Detect which cell encompasses the target text, then output its (X, Y) center coordinate. 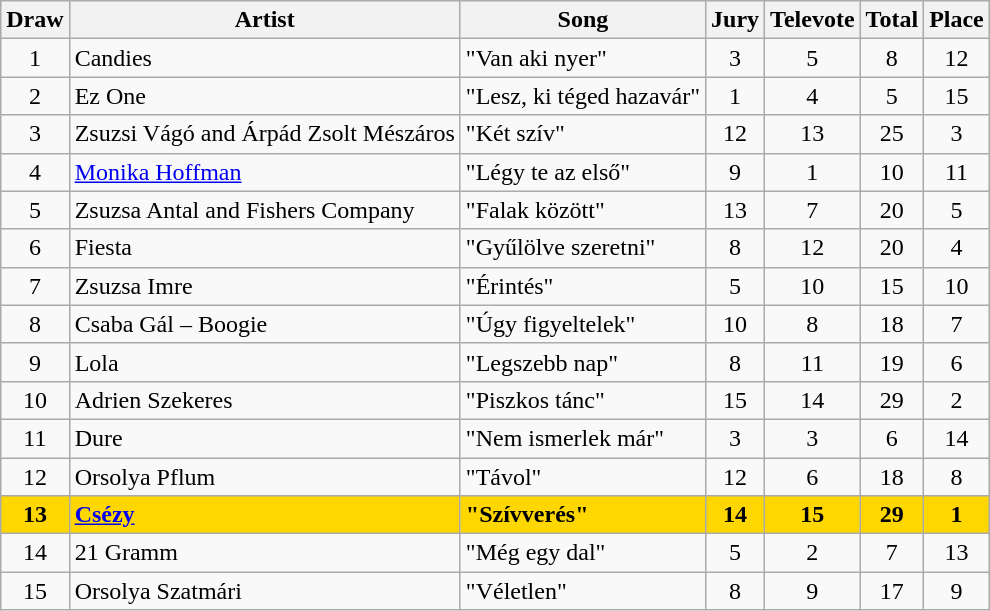
"Piszkos tánc" (582, 400)
Candies (264, 58)
Orsolya Pflum (264, 477)
"Két szív" (582, 134)
"Nem ismerlek már" (582, 438)
Lola (264, 362)
"Gyűlölve szeretni" (582, 248)
"Érintés" (582, 286)
Zsuzsa Antal and Fishers Company (264, 210)
Artist (264, 20)
Fiesta (264, 248)
"Falak között" (582, 210)
"Még egy dal" (582, 553)
Jury (736, 20)
Song (582, 20)
Zsuzsi Vágó and Árpád Zsolt Mészáros (264, 134)
"Távol" (582, 477)
17 (892, 591)
Total (892, 20)
Csaba Gál – Boogie (264, 324)
"Legszebb nap" (582, 362)
Ez One (264, 96)
19 (892, 362)
Place (957, 20)
"Van aki nyer" (582, 58)
Televote (812, 20)
"Szívverés" (582, 515)
"Véletlen" (582, 591)
21 Gramm (264, 553)
"Lesz, ki téged hazavár" (582, 96)
Monika Hoffman (264, 172)
Csézy (264, 515)
25 (892, 134)
Zsuzsa Imre (264, 286)
"Légy te az első" (582, 172)
Adrien Szekeres (264, 400)
Orsolya Szatmári (264, 591)
"Úgy figyeltelek" (582, 324)
Dure (264, 438)
Draw (35, 20)
